For the text-containing cell, return its midpoint in [X, Y] coordinate format. 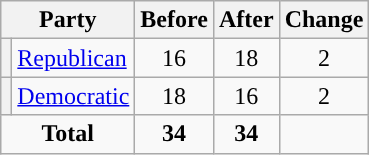
Party [68, 20]
Total [68, 134]
After [246, 20]
Change [324, 20]
Republican [74, 58]
Before [174, 20]
Democratic [74, 96]
